Detect which cell encompasses the target text, then output its [x, y] center coordinate. 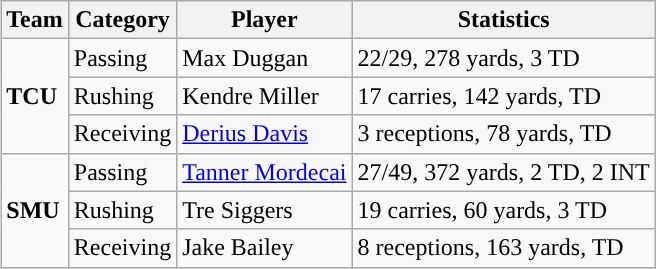
Tre Siggers [264, 210]
Statistics [504, 20]
Max Duggan [264, 58]
22/29, 278 yards, 3 TD [504, 58]
TCU [35, 96]
Team [35, 20]
27/49, 372 yards, 2 TD, 2 INT [504, 172]
Kendre Miller [264, 96]
3 receptions, 78 yards, TD [504, 134]
Jake Bailey [264, 248]
8 receptions, 163 yards, TD [504, 248]
SMU [35, 210]
Derius Davis [264, 134]
Category [122, 20]
17 carries, 142 yards, TD [504, 96]
Player [264, 20]
19 carries, 60 yards, 3 TD [504, 210]
Tanner Mordecai [264, 172]
